Search for the cell housing the specified text and yield its [X, Y] center coordinate. 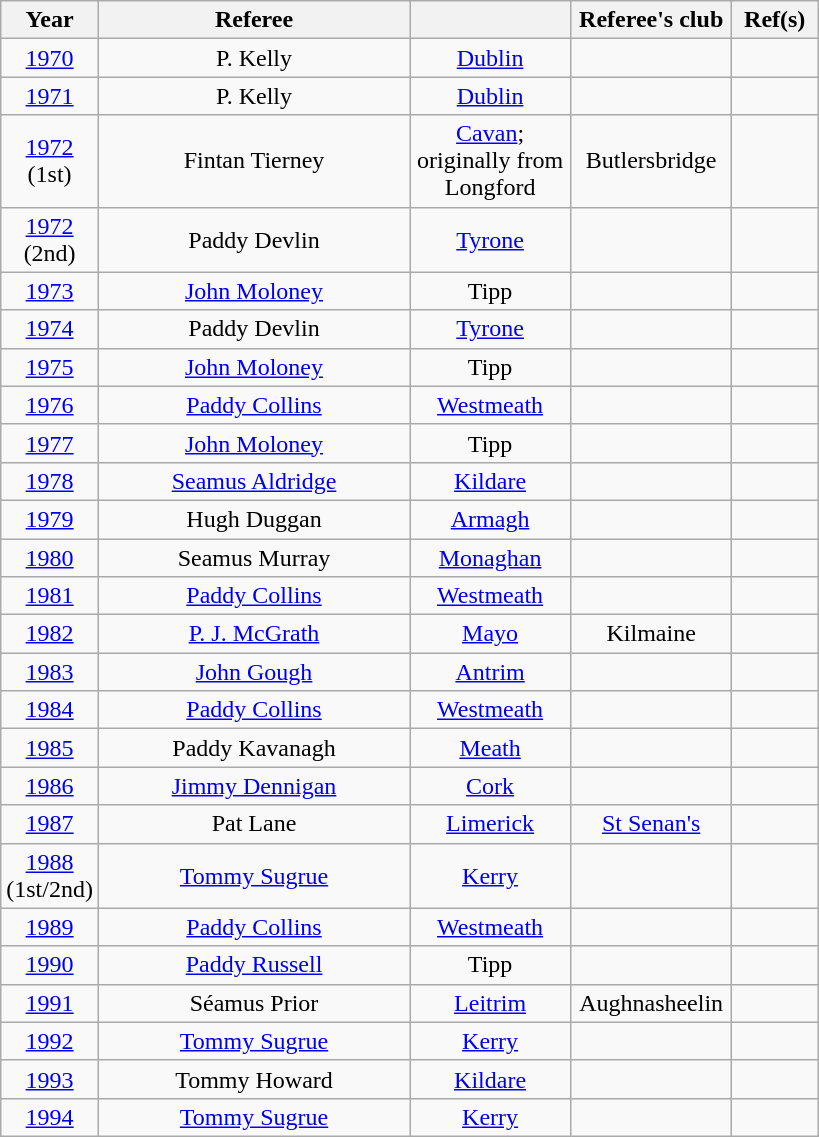
Cork [490, 786]
1975 [50, 367]
1992 [50, 1041]
1971 [50, 96]
Ref(s) [775, 20]
Seamus Aldridge [254, 481]
1984 [50, 710]
1991 [50, 1003]
1970 [50, 58]
Séamus Prior [254, 1003]
1972 (2nd) [50, 240]
Meath [490, 748]
1981 [50, 596]
1986 [50, 786]
Armagh [490, 519]
1980 [50, 557]
1976 [50, 405]
Mayo [490, 634]
1978 [50, 481]
1973 [50, 291]
Fintan Tierney [254, 161]
1979 [50, 519]
Referee's club [652, 20]
1987 [50, 824]
St Senan's [652, 824]
Antrim [490, 672]
Referee [254, 20]
Paddy Russell [254, 965]
Seamus Murray [254, 557]
Pat Lane [254, 824]
P. J. McGrath [254, 634]
1988 (1st/2nd) [50, 876]
1972 (1st) [50, 161]
Jimmy Dennigan [254, 786]
1994 [50, 1117]
Butlersbridge [652, 161]
1983 [50, 672]
Hugh Duggan [254, 519]
Year [50, 20]
Leitrim [490, 1003]
1977 [50, 443]
Monaghan [490, 557]
Kilmaine [652, 634]
Cavan; originally from Longford [490, 161]
1990 [50, 965]
1982 [50, 634]
Paddy Kavanagh [254, 748]
1985 [50, 748]
Limerick [490, 824]
1974 [50, 329]
John Gough [254, 672]
1993 [50, 1079]
1989 [50, 927]
Aughnasheelin [652, 1003]
Tommy Howard [254, 1079]
